Provide the (X, Y) coordinate of the cell's center where the given text is located.  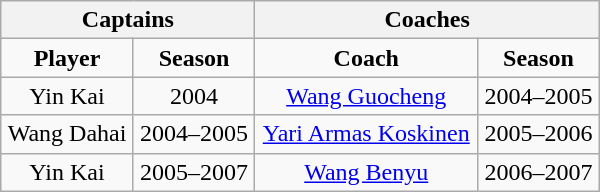
Coaches (427, 20)
2004 (194, 96)
Captains (128, 20)
Wang Guocheng (366, 96)
2005–2006 (539, 134)
Yari Armas Koskinen (366, 134)
2005–2007 (194, 172)
Player (68, 58)
Coach (366, 58)
Wang Benyu (366, 172)
Wang Dahai (68, 134)
2006–2007 (539, 172)
